Return the [x, y] coordinate for the center point of the cell that contains the specified text.  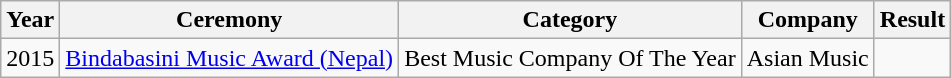
Ceremony [230, 20]
Best Music Company Of The Year [570, 58]
Year [30, 20]
Asian Music [808, 58]
Company [808, 20]
Bindabasini Music Award (Nepal) [230, 58]
Category [570, 20]
Result [912, 20]
2015 [30, 58]
